Output the (X, Y) coordinate of the center of the cell containing the given text.  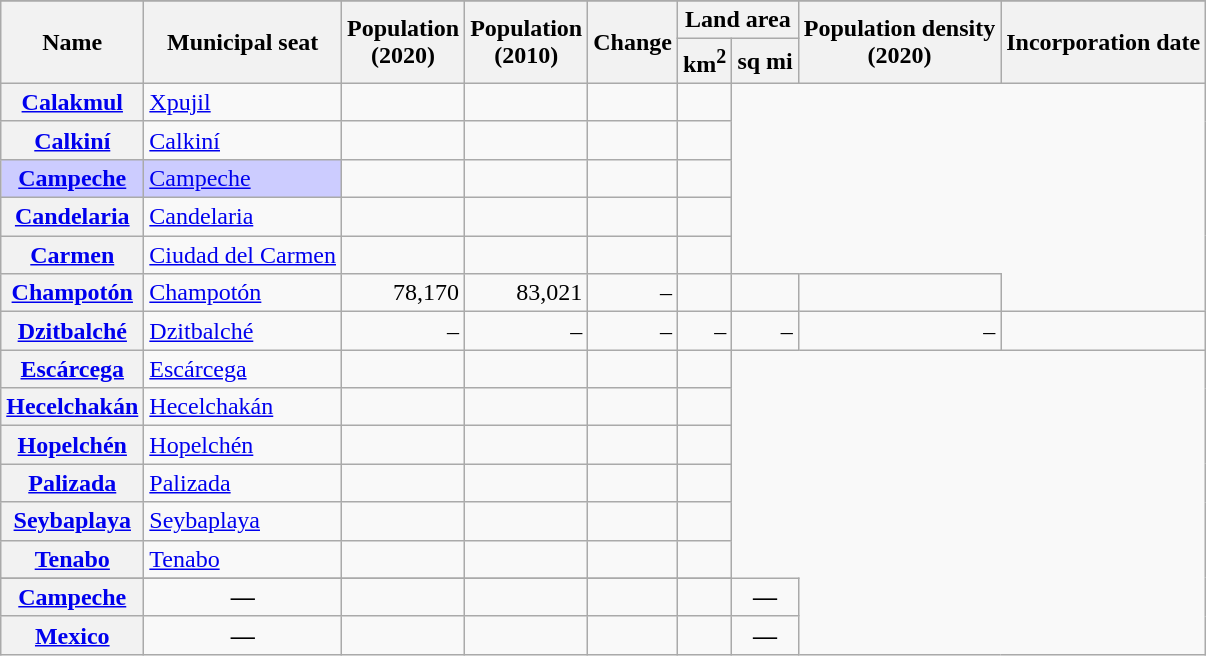
sq mi (765, 62)
78,170 (404, 293)
Mexico (72, 635)
Municipal seat (243, 42)
Population(2010) (526, 42)
Change (633, 42)
Name (72, 42)
Population density(2020) (899, 42)
Incorporation date (1104, 42)
Carmen (72, 255)
km2 (704, 62)
Land area (738, 20)
Population(2020) (404, 42)
Calakmul (72, 102)
83,021 (526, 293)
Ciudad del Carmen (243, 255)
Xpujil (243, 102)
